From the cell containing the given text, extract its center point as (X, Y) coordinate. 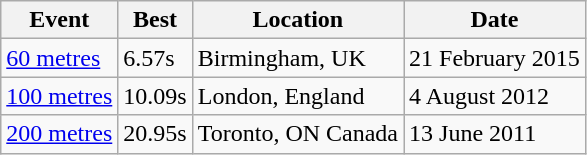
Location (298, 20)
13 June 2011 (495, 134)
6.57s (155, 58)
200 metres (60, 134)
20.95s (155, 134)
Birmingham, UK (298, 58)
Date (495, 20)
60 metres (60, 58)
Toronto, ON Canada (298, 134)
4 August 2012 (495, 96)
Best (155, 20)
Event (60, 20)
10.09s (155, 96)
100 metres (60, 96)
London, England (298, 96)
21 February 2015 (495, 58)
